Extract the [x, y] coordinate from the center of the cell holding the provided text.  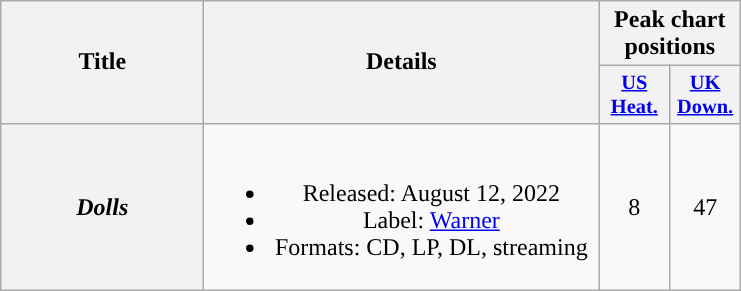
UKDown. [706, 95]
Title [102, 62]
47 [706, 206]
8 [634, 206]
Dolls [102, 206]
Peak chart positions [670, 34]
Released: August 12, 2022Label: WarnerFormats: CD, LP, DL, streaming [402, 206]
Details [402, 62]
USHeat. [634, 95]
